Identify which cell holds the provided text, then report its (x, y) central coordinate. 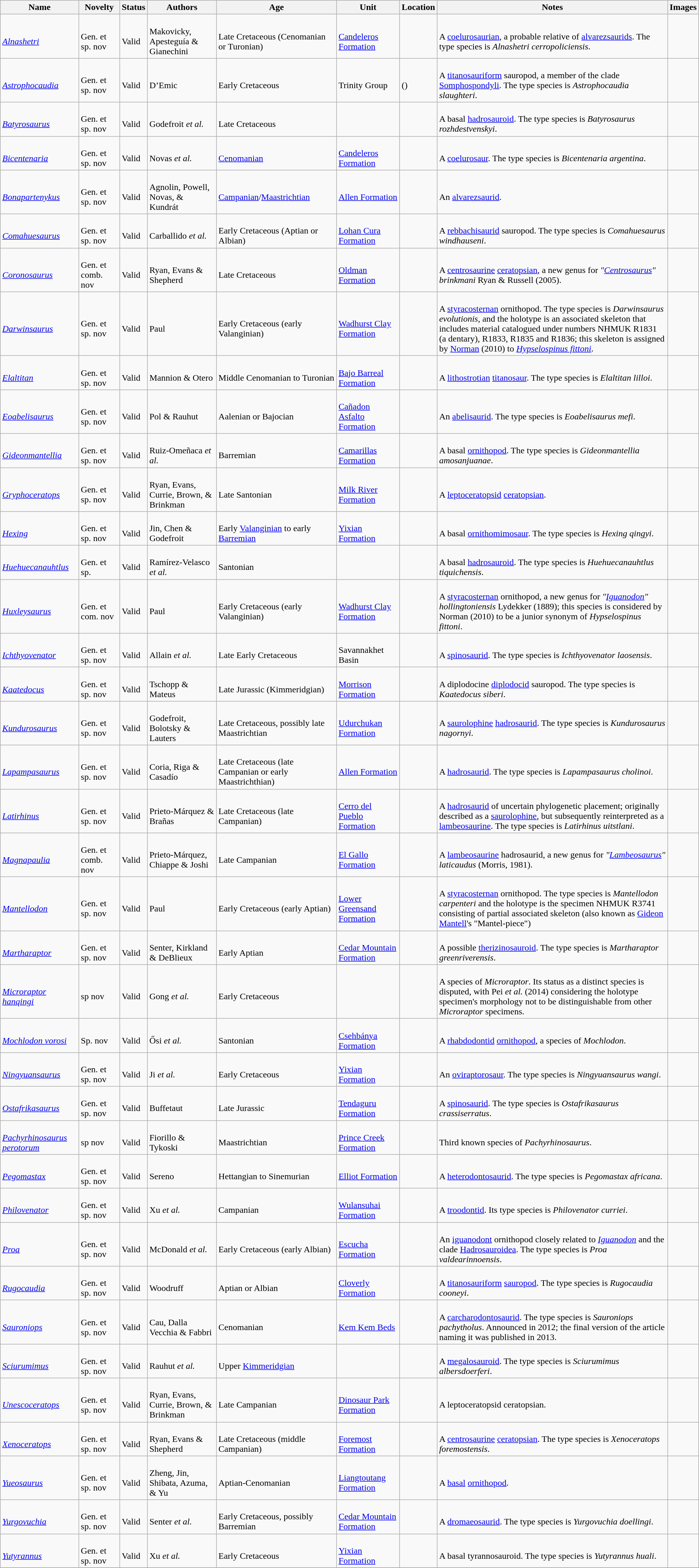
Rauhut et al. (182, 1361)
Yutyrannus (40, 1551)
Novelty (100, 7)
Gen. et com. nov (100, 606)
Tschopp & Mateus (182, 684)
Cloverly Formation (368, 1283)
Kaatedocus (40, 684)
A diplodocine diplodocid sauropod. The type species is Kaatedocus siberi. (552, 684)
Pachyrhinosaurus perotorum (40, 1138)
Microraptor hanqingi (40, 991)
Ningyuansaurus (40, 1069)
Authors (182, 7)
Tendaguru Formation (368, 1103)
A titanosauriform sauropod, a member of the clade Somphospondyli. The type species is Astrophocaudia slaughteri. (552, 80)
A spinosaurid. The type species is Ostafrikasaurus crassiserratus. (552, 1103)
A titanosauriform sauropod. The type species is Rugocaudia cooneyi. (552, 1283)
Prieto-Márquez, Chiappe & Joshi (182, 855)
Liangtoutang Formation (368, 1478)
Dinosaur Park Formation (368, 1400)
Ji et al. (182, 1069)
Batyrosaurus (40, 119)
Godefroit et al. (182, 119)
A rhabdodontid ornithopod, a species of Mochlodon. (552, 1035)
An abelisaurid. The type species is Eoabelisaurus mefi. (552, 412)
Aptian or Albian (277, 1283)
Prince Creek Formation (368, 1138)
Godefroit, Bolotsky & Lauters (182, 723)
Cau, Dalla Vecchia & Fabbri (182, 1322)
A heterodontosaurid. The type species is Pegomastax africana. (552, 1171)
Woodruff (182, 1283)
Maastrichtian (277, 1138)
A dromaeosaurid. The type species is Yurgovuchia doellingi. (552, 1517)
Senter et al. (182, 1517)
D’Emic (182, 80)
A spinosaurid. The type species is Ichthyovenator laosensis. (552, 650)
Early Cretaceous (early Aptian) (277, 904)
A hadrosaurid. The type species is Lapampasaurus cholinoi. (552, 767)
Kem Kem Beds (368, 1322)
Gen. et sp. (100, 563)
Trinity Group (368, 80)
Yueosaurus (40, 1478)
Escucha Formation (368, 1245)
Third known species of Pachyrhinosaurus. (552, 1138)
Cañadon Asfalto Formation (368, 412)
Savannakhet Basin (368, 650)
Jin, Chen & Godefroit (182, 529)
A rebbachisaurid sauropod. The type species is Comahuesaurus windhauseni. (552, 231)
Gideonmantellia (40, 450)
Coronosaurus (40, 270)
Barremian (277, 450)
Ruiz-Omeñaca et al. (182, 450)
Mannion & Otero (182, 373)
McDonald et al. (182, 1245)
Late Cretaceous (middle Campanian) (277, 1439)
Early Cretaceous (early Albian) (277, 1245)
Unescoceratops (40, 1400)
Sereno (182, 1171)
Ostafrikasaurus (40, 1103)
A centrosaurine ceratopsian. The type species is Xenoceratops foremostensis. (552, 1439)
Darwinsaurus (40, 324)
Agnolin, Powell, Novas, & Kundrát (182, 192)
Bajo Barreal Formation (368, 373)
Age (277, 7)
Foremost Formation (368, 1439)
Lower Greensand Formation (368, 904)
Udurchukan Formation (368, 723)
A basal ornithopod. (552, 1478)
A lambeosaurine hadrosaurid, a new genus for "Lambeosaurus" laticaudus (Morris, 1981). (552, 855)
A troodontid. Its type species is Philovenator curriei. (552, 1205)
Senter, Kirkland & DeBlieux (182, 948)
Early Valanginian to early Barremian (277, 529)
Lohan Cura Formation (368, 231)
Campanian/Maastrichtian (277, 192)
Status (133, 7)
Fiorillo & Tykoski (182, 1138)
Late Cretaceous, possibly late Maastrichtian (277, 723)
A centrosaurine ceratopsian, a new genus for "Centrosaurus" brinkmani Ryan & Russell (2005). (552, 270)
Buffetaut (182, 1103)
Sauroniops (40, 1322)
Milk River Formation (368, 490)
Prieto-Márquez & Brañas (182, 811)
Early Aptian (277, 948)
Yurgovuchia (40, 1517)
Pol & Rauhut (182, 412)
El Gallo Formation (368, 855)
Rugocaudia (40, 1283)
A basal hadrosauroid. The type species is Huehuecanauhtlus tiquichensis. (552, 563)
Oldman Formation (368, 270)
Proa (40, 1245)
Unit (368, 7)
A coelurosaurian, a probable relative of alvarezsaurids. The type species is Alnashetri cerropoliciensis. (552, 36)
Elliot Formation (368, 1171)
Bicentenaria (40, 153)
Aalenian or Bajocian (277, 412)
() (418, 80)
Wulansuhai Formation (368, 1205)
Late Cretaceous (late Campanian) (277, 811)
Lapampasaurus (40, 767)
Martharaptor (40, 948)
Zheng, Jin, Shibata, Azuma, & Yu (182, 1478)
An iguanodont ornithopod closely related to Iguanodon and the clade Hadrosauroidea. The type species is Proa valdearinnoensis. (552, 1245)
Late Jurassic (277, 1103)
Eoabelisaurus (40, 412)
Aptian-Cenomanian (277, 1478)
Campanian (277, 1205)
Hexing (40, 529)
Early Cretaceous, possibly Barremian (277, 1517)
A basal tyrannosauroid. The type species is Yutyrannus huali. (552, 1551)
Coria, Riga & Casadío (182, 767)
Magnapaulia (40, 855)
Makovicky, Apesteguía & Gianechini (182, 36)
Cerro del Pueblo Formation (368, 811)
A coelurosaur. The type species is Bicentenaria argentina. (552, 153)
A possible therizinosauroid. The type species is Martharaptor greenriverensis. (552, 948)
Pegomastax (40, 1171)
A basal ornithomimosaur. The type species is Hexing qingyi. (552, 529)
Comahuesaurus (40, 231)
Late Cretaceous (late Campanian or early Maastrichthian) (277, 767)
Camarillas Formation (368, 450)
Novas et al. (182, 153)
An alvarezsaurid. (552, 192)
Bonapartenykus (40, 192)
Ramírez-Velasco et al. (182, 563)
Early Cretaceous (Aptian or Albian) (277, 231)
A saurolophine hadrosaurid. The type species is Kundurosaurus nagornyi. (552, 723)
Carballido et al. (182, 231)
Mantellodon (40, 904)
Late Jurassic (Kimmeridgian) (277, 684)
A basal hadrosauroid. The type species is Batyrosaurus rozhdestvenskyi. (552, 119)
Alnashetri (40, 36)
Gryphoceratops (40, 490)
A lithostrotian titanosaur. The type species is Elaltitan lilloi. (552, 373)
A basal ornithopod. The type species is Gideonmantellia amosanjuanae. (552, 450)
Gong et al. (182, 991)
Sciurumimus (40, 1361)
An oviraptorosaur. The type species is Ningyuansaurus wangi. (552, 1069)
A megalosauroid. The type species is Sciurumimus albersdoerferi. (552, 1361)
Late Santonian (277, 490)
Astrophocaudia (40, 80)
Morrison Formation (368, 684)
Upper Kimmeridgian (277, 1361)
Late Early Cretaceous (277, 650)
Csehbánya Formation (368, 1035)
Xenoceratops (40, 1439)
Name (40, 7)
Ichthyovenator (40, 650)
Elaltitan (40, 373)
Sp. nov (100, 1035)
Kundurosaurus (40, 723)
Latirhinus (40, 811)
Huehuecanauhtlus (40, 563)
Ősi et al. (182, 1035)
Images (683, 7)
Philovenator (40, 1205)
Huxleysaurus (40, 606)
Location (418, 7)
Middle Cenomanian to Turonian (277, 373)
Notes (552, 7)
Mochlodon vorosi (40, 1035)
Late Cretaceous (Cenomanian or Turonian) (277, 36)
Allain et al. (182, 650)
Hettangian to Sinemurian (277, 1171)
